From the cell containing the given text, extract its center point as [x, y] coordinate. 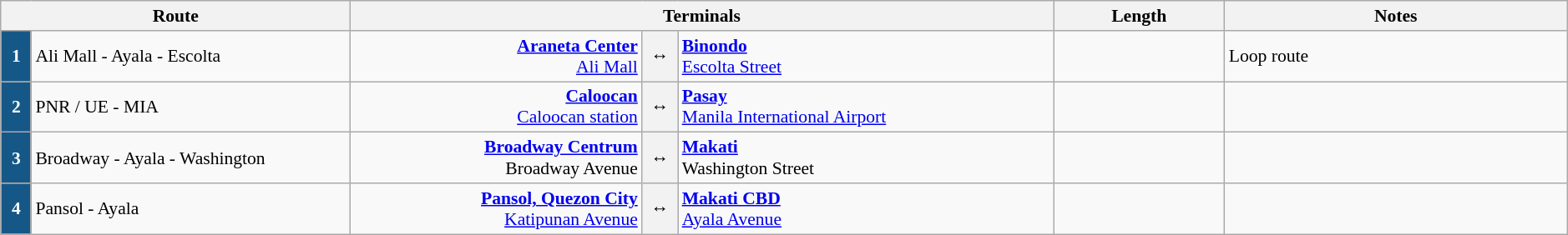
Ali Mall - Ayala - Escolta [190, 57]
Pansol, Quezon CityKatipunan Avenue [496, 208]
Araneta CenterAli Mall [496, 57]
Makati CBDAyala Avenue [866, 208]
MakatiWashington Street [866, 158]
PNR / UE - MIA [190, 107]
Broadway CentrumBroadway Avenue [496, 158]
Broadway - Ayala - Washington [190, 158]
CaloocanCaloocan station [496, 107]
Pansol - Ayala [190, 208]
Route [175, 16]
Terminals [701, 16]
2 [16, 107]
3 [16, 158]
Length [1139, 16]
Notes [1396, 16]
BinondoEscolta Street [866, 57]
PasayManila International Airport [866, 107]
4 [16, 208]
1 [16, 57]
Loop route [1396, 57]
